Pinpoint the cell where the given text exists, returning its (X, Y) midpoint coordinate. 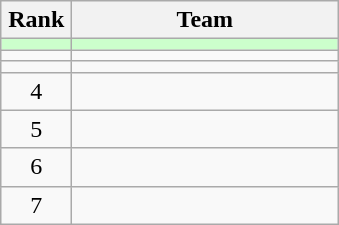
Team (205, 20)
7 (36, 205)
5 (36, 129)
6 (36, 167)
4 (36, 91)
Rank (36, 20)
